Return (X, Y) of the center of cell containing provided text 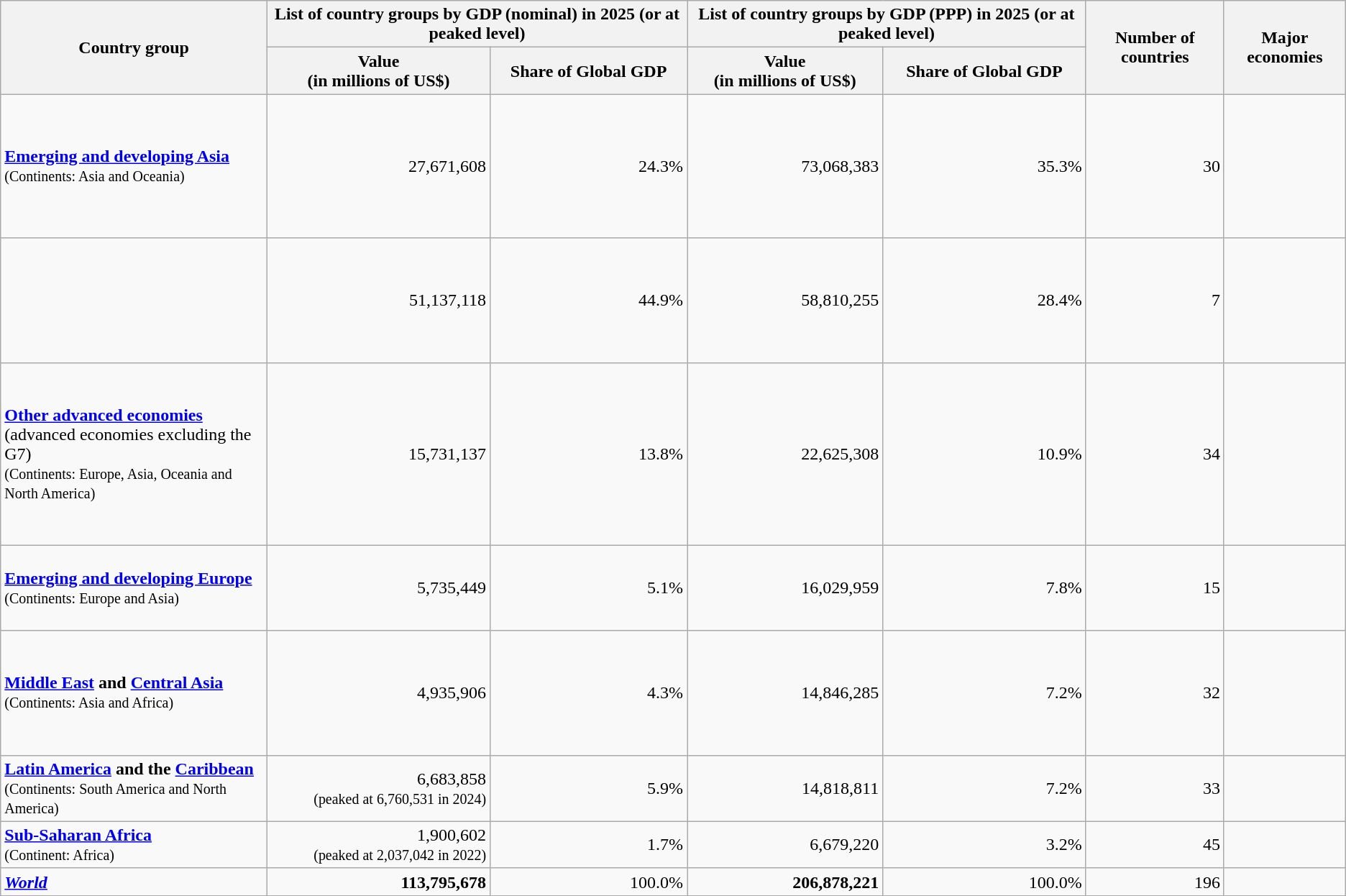
33 (1155, 788)
1,900,602(peaked at 2,037,042 in 2022) (379, 844)
Emerging and developing Europe(Continents: Europe and Asia) (134, 588)
7 (1155, 301)
30 (1155, 166)
35.3% (985, 166)
Other advanced economies(advanced economies excluding the G7)(Continents: Europe, Asia, Oceania and North America) (134, 454)
15 (1155, 588)
Emerging and developing Asia(Continents: Asia and Oceania) (134, 166)
3.2% (985, 844)
4.3% (589, 693)
24.3% (589, 166)
206,878,221 (785, 882)
14,818,811 (785, 788)
List of country groups by GDP (nominal) in 2025 (or at peaked level) (477, 24)
Latin America and the Caribbean(Continents: South America and North America) (134, 788)
World (134, 882)
28.4% (985, 301)
6,683,858(peaked at 6,760,531 in 2024) (379, 788)
4,935,906 (379, 693)
5,735,449 (379, 588)
16,029,959 (785, 588)
Number of countries (1155, 47)
Major economies (1284, 47)
6,679,220 (785, 844)
14,846,285 (785, 693)
5.1% (589, 588)
73,068,383 (785, 166)
5.9% (589, 788)
44.9% (589, 301)
Sub-Saharan Africa(Continent: Africa) (134, 844)
51,137,118 (379, 301)
15,731,137 (379, 454)
32 (1155, 693)
27,671,608 (379, 166)
10.9% (985, 454)
7.8% (985, 588)
Country group (134, 47)
Middle East and Central Asia(Continents: Asia and Africa) (134, 693)
13.8% (589, 454)
113,795,678 (379, 882)
22,625,308 (785, 454)
List of country groups by GDP (PPP) in 2025 (or at peaked level) (887, 24)
58,810,255 (785, 301)
196 (1155, 882)
1.7% (589, 844)
45 (1155, 844)
34 (1155, 454)
